Return [X, Y] of the center of cell containing provided text 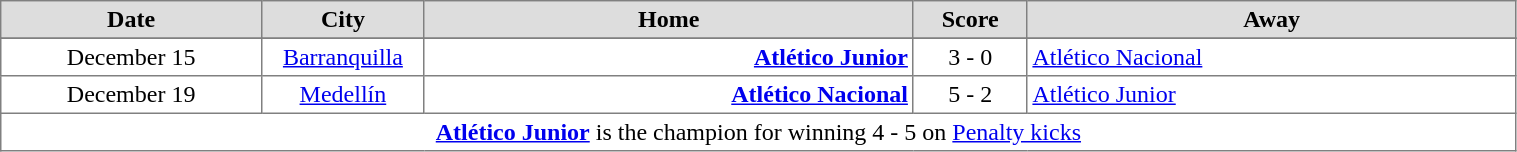
Date [132, 20]
December 19 [132, 95]
Medellín [342, 95]
Atlético Junior is the champion for winning 4 - 5 on Penalty kicks [758, 132]
December 15 [132, 57]
City [342, 20]
Score [970, 20]
3 - 0 [970, 57]
Home [668, 20]
Barranquilla [342, 57]
5 - 2 [970, 95]
Away [1272, 20]
